Output the (X, Y) coordinate of the center of the cell containing the given text.  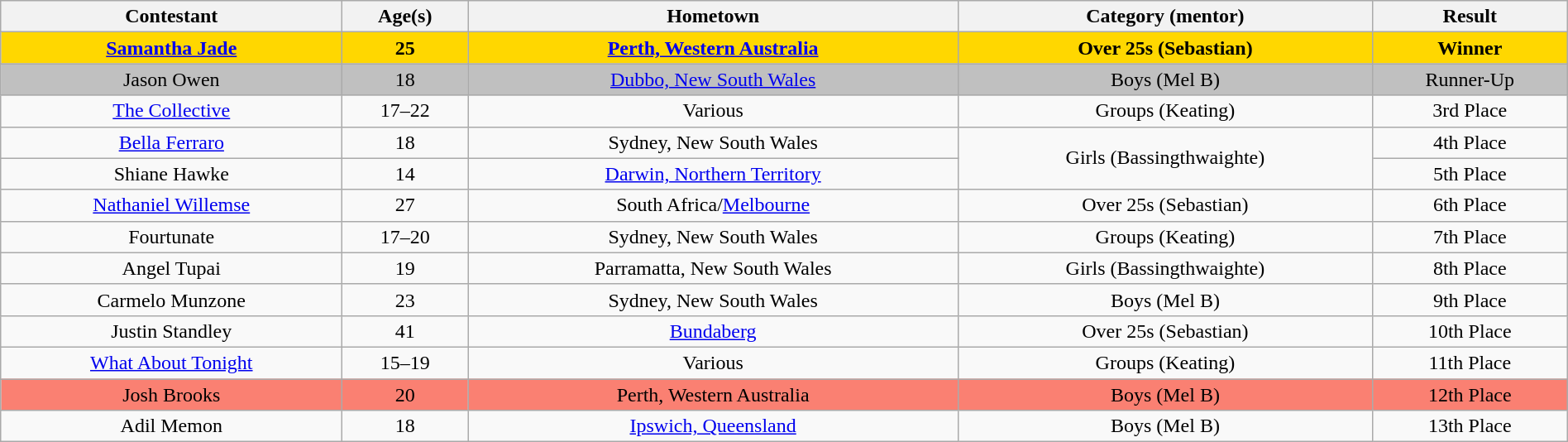
Age(s) (405, 17)
20 (405, 395)
8th Place (1470, 268)
4th Place (1470, 142)
Ipswich, Queensland (713, 426)
Justin Standley (172, 331)
7th Place (1470, 237)
27 (405, 205)
5th Place (1470, 174)
South Africa/Melbourne (713, 205)
19 (405, 268)
Samantha Jade (172, 48)
Carmelo Munzone (172, 300)
The Collective (172, 111)
Parramatta, New South Wales (713, 268)
23 (405, 300)
Bella Ferraro (172, 142)
Nathaniel Willemse (172, 205)
Angel Tupai (172, 268)
17–22 (405, 111)
Dubbo, New South Wales (713, 79)
Result (1470, 17)
15–19 (405, 363)
Contestant (172, 17)
3rd Place (1470, 111)
14 (405, 174)
Winner (1470, 48)
6th Place (1470, 205)
Josh Brooks (172, 395)
12th Place (1470, 395)
13th Place (1470, 426)
10th Place (1470, 331)
17–20 (405, 237)
Fourtunate (172, 237)
25 (405, 48)
Shiane Hawke (172, 174)
Jason Owen (172, 79)
Hometown (713, 17)
9th Place (1470, 300)
11th Place (1470, 363)
Adil Memon (172, 426)
Bundaberg (713, 331)
Darwin, Northern Territory (713, 174)
41 (405, 331)
Runner-Up (1470, 79)
Category (mentor) (1166, 17)
What About Tonight (172, 363)
